Output the (x, y) coordinate of the center of the cell containing the given text.  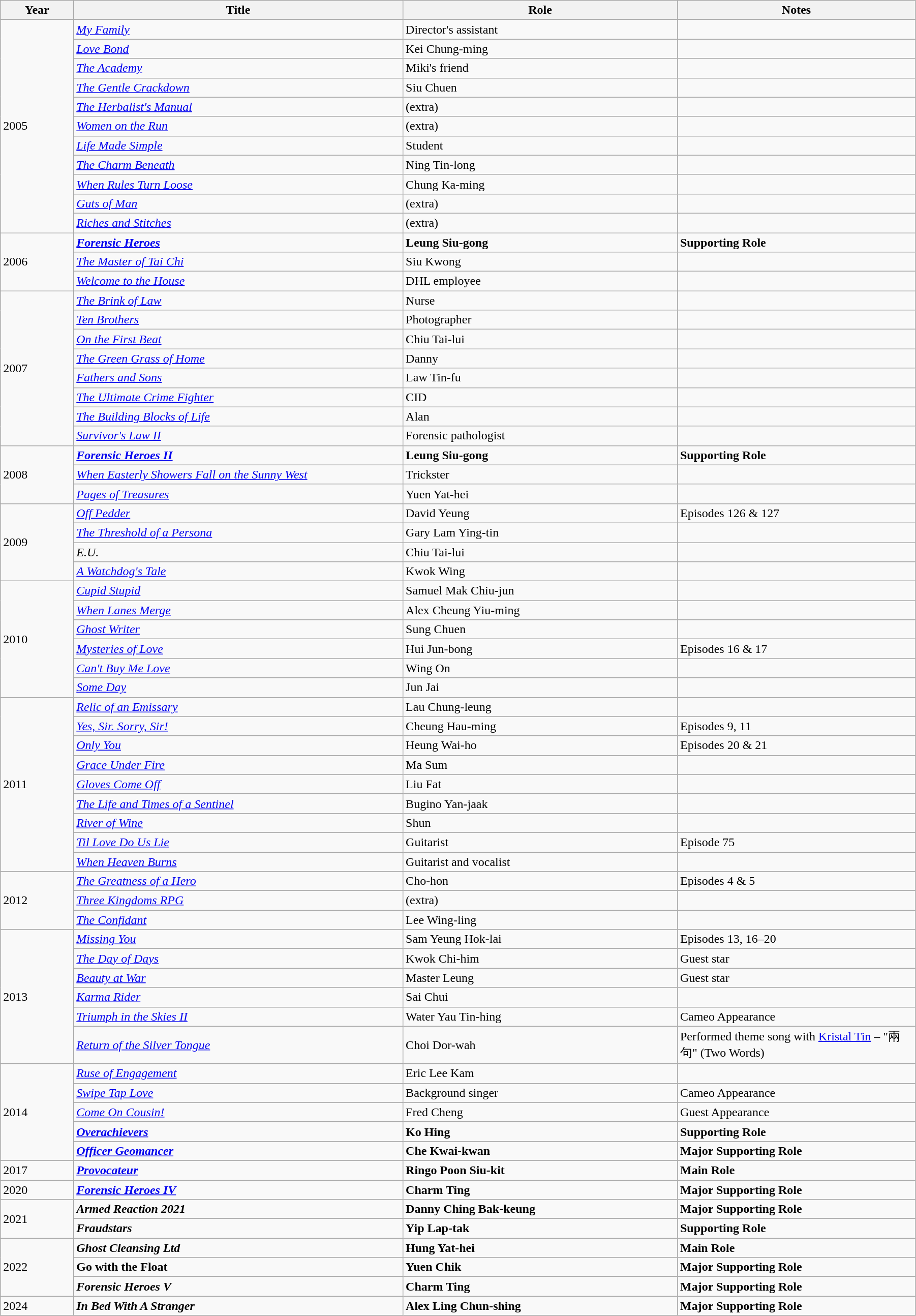
Beauty at War (238, 978)
Til Love Do Us Lie (238, 842)
Fraudstars (238, 1229)
Siu Chuen (540, 87)
Sung Chuen (540, 630)
Student (540, 145)
Cupid Stupid (238, 591)
Ten Brothers (238, 320)
CID (540, 397)
The Green Grass of Home (238, 358)
2010 (37, 639)
2007 (37, 368)
Title (238, 10)
When Lanes Merge (238, 610)
Wing On (540, 668)
Cho-hon (540, 881)
Episodes 9, 11 (796, 726)
Relic of an Emissary (238, 707)
2022 (37, 1267)
The Brink of Law (238, 301)
Fathers and Sons (238, 378)
Choi Dor-wah (540, 1045)
E.U. (238, 552)
2011 (37, 784)
Photographer (540, 320)
Ko Hing (540, 1131)
Can't Buy Me Love (238, 668)
Forensic Heroes II (238, 455)
Eric Lee Kam (540, 1073)
The Confidant (238, 920)
The Day of Days (238, 959)
Kwok Chi-him (540, 959)
The Master of Tai Chi (238, 262)
Three Kingdoms RPG (238, 901)
Guest Appearance (796, 1112)
Yip Lap-tak (540, 1229)
Guts of Man (238, 203)
Siu Kwong (540, 262)
The Greatness of a Hero (238, 881)
Missing You (238, 939)
Hui Jun-bong (540, 649)
The Ultimate Crime Fighter (238, 397)
Master Leung (540, 978)
Water Yau Tin-hing (540, 1016)
Episodes 20 & 21 (796, 745)
Episode 75 (796, 842)
Lau Chung-leung (540, 707)
Samuel Mak Chiu-jun (540, 591)
A Watchdog's Tale (238, 572)
Welcome to the House (238, 281)
On the First Beat (238, 339)
River of Wine (238, 823)
Shun (540, 823)
Armed Reaction 2021 (238, 1209)
Episodes 13, 16–20 (796, 939)
Riches and Stitches (238, 223)
Alex Cheung Yiu-ming (540, 610)
Episodes 16 & 17 (796, 649)
Nurse (540, 301)
DHL employee (540, 281)
Yuen Yat-hei (540, 494)
The Threshold of a Persona (238, 532)
2024 (37, 1306)
David Yeung (540, 513)
The Gentle Crackdown (238, 87)
Notes (796, 10)
Survivor's Law II (238, 436)
Kei Chung-ming (540, 49)
Ruse of Engagement (238, 1073)
The Building Blocks of Life (238, 416)
Year (37, 10)
Role (540, 10)
Forensic Heroes IV (238, 1189)
Law Tin-fu (540, 378)
Liu Fat (540, 784)
Yuen Chik (540, 1267)
The Academy (238, 68)
2009 (37, 542)
Guitarist and vocalist (540, 862)
Officer Geomancer (238, 1151)
When Rules Turn Loose (238, 184)
Forensic pathologist (540, 436)
Love Bond (238, 49)
Heung Wai-ho (540, 745)
Ringo Poon Siu-kit (540, 1170)
Che Kwai-kwan (540, 1151)
Ghost Writer (238, 630)
Hung Yat-hei (540, 1248)
Cheung Hau-ming (540, 726)
Yes, Sir. Sorry, Sir! (238, 726)
Episodes 4 & 5 (796, 881)
2005 (37, 126)
Provocateur (238, 1170)
Gary Lam Ying-tin (540, 532)
Lee Wing-ling (540, 920)
The Charm Beneath (238, 165)
Performed theme song with Kristal Tin – "兩句" (Two Words) (796, 1045)
Overachievers (238, 1131)
Fred Cheng (540, 1112)
Sai Chui (540, 997)
My Family (238, 29)
Come On Cousin! (238, 1112)
Guitarist (540, 842)
Danny (540, 358)
Grace Under Fire (238, 765)
Go with the Float (238, 1267)
2014 (37, 1112)
Only You (238, 745)
Karma Rider (238, 997)
2012 (37, 901)
Ning Tin-long (540, 165)
Ghost Cleansing Ltd (238, 1248)
2006 (37, 262)
Director's assistant (540, 29)
Life Made Simple (238, 145)
2020 (37, 1189)
Sam Yeung Hok-lai (540, 939)
Danny Ching Bak-keung (540, 1209)
Forensic Heroes (238, 243)
Background singer (540, 1093)
Swipe Tap Love (238, 1093)
2021 (37, 1219)
Off Pedder (238, 513)
Episodes 126 & 127 (796, 513)
Mysteries of Love (238, 649)
Kwok Wing (540, 572)
When Heaven Burns (238, 862)
2008 (37, 474)
The Herbalist's Manual (238, 107)
Women on the Run (238, 126)
Alex Ling Chun-shing (540, 1306)
Gloves Come Off (238, 784)
The Life and Times of a Sentinel (238, 803)
Jun Jai (540, 687)
Forensic Heroes V (238, 1287)
When Easterly Showers Fall on the Sunny West (238, 474)
2017 (37, 1170)
Miki's friend (540, 68)
Return of the Silver Tongue (238, 1045)
Trickster (540, 474)
Some Day (238, 687)
Ma Sum (540, 765)
In Bed With A Stranger (238, 1306)
Bugino Yan-jaak (540, 803)
Alan (540, 416)
Triumph in the Skies II (238, 1016)
Chung Ka-ming (540, 184)
Pages of Treasures (238, 494)
2013 (37, 997)
